Determine the (x, y) coordinate at the center of the cell enclosing the given text.  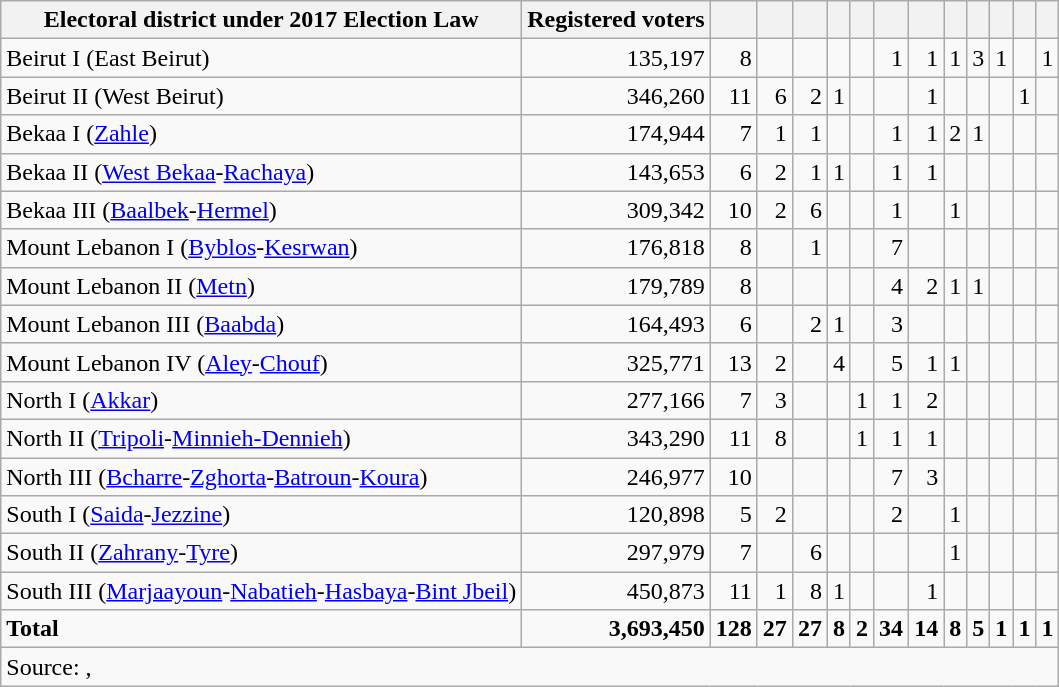
South I (Saida-Jezzine) (262, 515)
Source: , (530, 667)
Mount Lebanon II (Metn) (262, 286)
Beirut II (West Beirut) (262, 96)
Bekaa III (Baalbek-Hermel) (262, 210)
297,979 (616, 553)
13 (734, 362)
Registered voters (616, 20)
Mount Lebanon I (Byblos-Kesrwan) (262, 248)
346,260 (616, 96)
246,977 (616, 477)
Bekaa II (West Bekaa-Rachaya) (262, 172)
135,197 (616, 58)
3,693,450 (616, 629)
164,493 (616, 324)
Electoral district under 2017 Election Law (262, 20)
North II (Tripoli-Minnieh-Dennieh) (262, 438)
14 (926, 629)
120,898 (616, 515)
South II (Zahrany-Tyre) (262, 553)
Bekaa I (Zahle) (262, 134)
309,342 (616, 210)
Mount Lebanon III (Baabda) (262, 324)
176,818 (616, 248)
174,944 (616, 134)
143,653 (616, 172)
Beirut I (East Beirut) (262, 58)
277,166 (616, 400)
343,290 (616, 438)
325,771 (616, 362)
128 (734, 629)
North III (Bcharre-Zghorta-Batroun-Koura) (262, 477)
179,789 (616, 286)
Mount Lebanon IV (Aley-Chouf) (262, 362)
North I (Akkar) (262, 400)
Total (262, 629)
South III (Marjaayoun-Nabatieh-Hasbaya-Bint Jbeil) (262, 591)
450,873 (616, 591)
34 (892, 629)
